Identify which cell holds the provided text, then report its [X, Y] central coordinate. 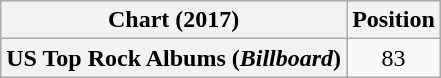
Chart (2017) [174, 20]
83 [394, 58]
US Top Rock Albums (Billboard) [174, 58]
Position [394, 20]
